Provide the (X, Y) coordinate of the cell's center where the given text is located.  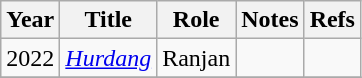
Title (108, 20)
Notes (270, 20)
Hurdang (108, 58)
2022 (30, 58)
Refs (332, 20)
Ranjan (196, 58)
Role (196, 20)
Year (30, 20)
